Scan for the cell matching the given text and deliver its [x, y] coordinate at center. 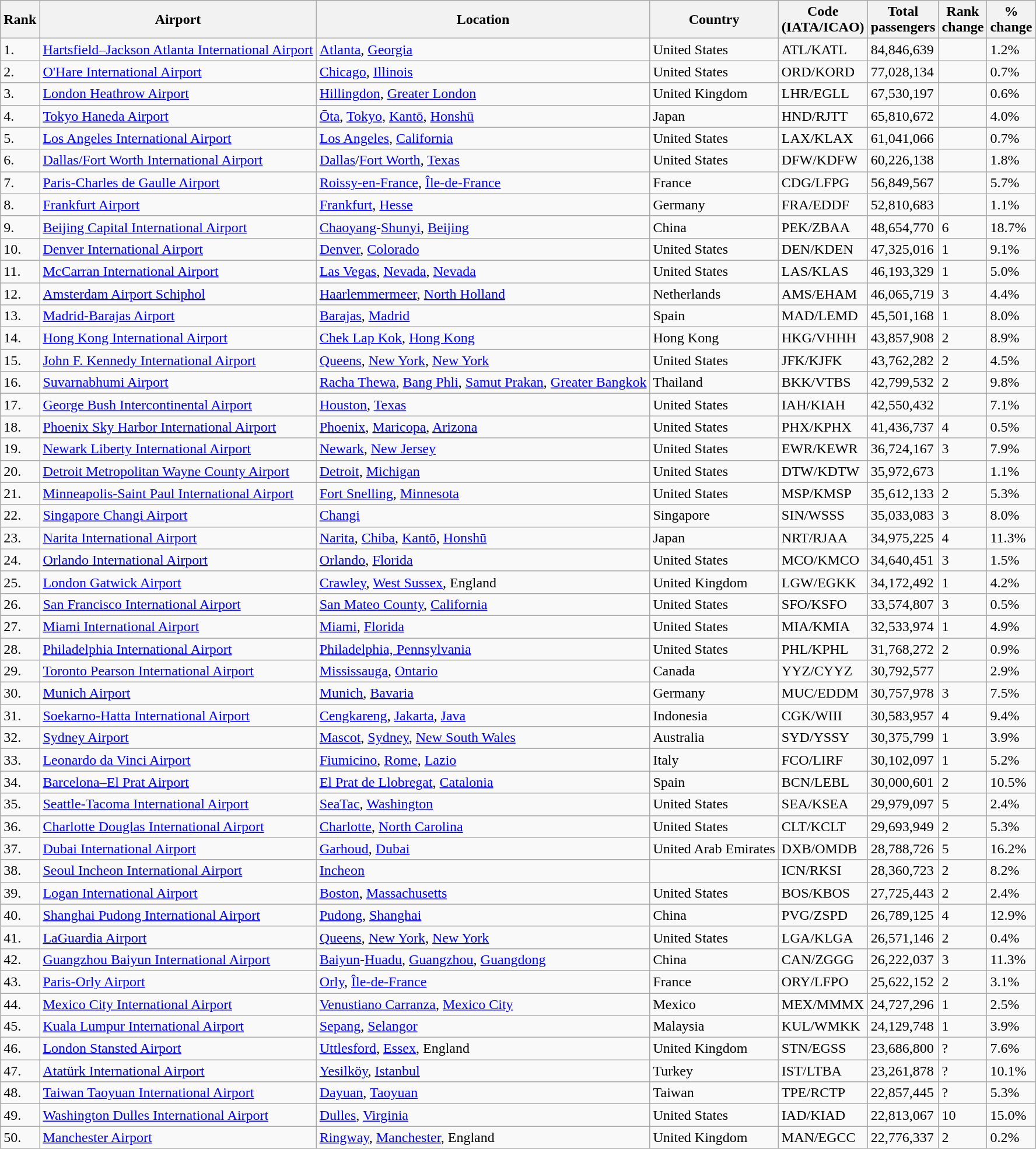
8.2% [1012, 871]
84,846,639 [903, 50]
26,222,037 [903, 959]
5.0% [1012, 271]
Mexico [714, 1004]
Miami, Florida [483, 626]
Beijing Capital International Airport [178, 227]
Los Angeles, California [483, 138]
4.4% [1012, 293]
Los Angeles International Airport [178, 138]
Pudong, Shanghai [483, 915]
41,436,737 [903, 427]
Munich Airport [178, 693]
0.4% [1012, 937]
Mississauga, Ontario [483, 671]
9.8% [1012, 383]
Newark Liberty International Airport [178, 449]
15.0% [1012, 1115]
Minneapolis-Saint Paul International Airport [178, 493]
67,530,197 [903, 94]
38. [20, 871]
San Francisco International Airport [178, 604]
23,686,800 [903, 1049]
0.2% [1012, 1137]
3. [20, 94]
Denver International Airport [178, 249]
STN/EGSS [822, 1049]
8.9% [1012, 338]
BCN/LEBL [822, 782]
1.5% [1012, 560]
YYZ/CYYZ [822, 671]
Paris-Orly Airport [178, 982]
Dulles, Virginia [483, 1115]
Manchester Airport [178, 1137]
Phoenix Sky Harbor International Airport [178, 427]
29,979,097 [903, 804]
Narita, Chiba, Kantō, Honshū [483, 538]
Haarlemmermeer, North Holland [483, 293]
7. [20, 183]
Boston, Massachusetts [483, 893]
14. [20, 338]
37. [20, 849]
Phoenix, Maricopa, Arizona [483, 427]
HND/RJTT [822, 116]
Location [483, 20]
12.9% [1012, 915]
60,226,138 [903, 160]
Malaysia [714, 1027]
6. [20, 160]
30,375,799 [903, 738]
10. [20, 249]
26,789,125 [903, 915]
Thailand [714, 383]
Soekarno-Hatta International Airport [178, 716]
Mexico City International Airport [178, 1004]
26. [20, 604]
7.1% [1012, 405]
Frankfurt Airport [178, 205]
56,849,567 [903, 183]
25. [20, 582]
London Stansted Airport [178, 1049]
Atlanta, Georgia [483, 50]
Guangzhou Baiyun International Airport [178, 959]
2. [20, 72]
SEA/KSEA [822, 804]
32. [20, 738]
Shanghai Pudong International Airport [178, 915]
16. [20, 383]
Washington Dulles International Airport [178, 1115]
23. [20, 538]
29,693,949 [903, 826]
Amsterdam Airport Schiphol [178, 293]
Chaoyang-Shunyi, Beijing [483, 227]
5.7% [1012, 183]
46. [20, 1049]
33,574,807 [903, 604]
4.9% [1012, 626]
36. [20, 826]
Miami International Airport [178, 626]
Chicago, Illinois [483, 72]
30,757,978 [903, 693]
2.9% [1012, 671]
Totalpassengers [903, 20]
Sepang, Selangor [483, 1027]
46,065,719 [903, 293]
Barcelona–El Prat Airport [178, 782]
36,724,167 [903, 449]
LGA/KLGA [822, 937]
SeaTac, Washington [483, 804]
41. [20, 937]
7.6% [1012, 1049]
LHR/EGLL [822, 94]
CDG/LFPG [822, 183]
9.4% [1012, 716]
Dubai International Airport [178, 849]
4.0% [1012, 116]
30,000,601 [903, 782]
35,033,083 [903, 516]
25,622,152 [903, 982]
Orly, Île-de-France [483, 982]
45. [20, 1027]
16.2% [1012, 849]
MUC/EDDM [822, 693]
Detroit, Michigan [483, 471]
34,172,492 [903, 582]
7.9% [1012, 449]
Canada [714, 671]
Cengkareng, Jakarta, Java [483, 716]
5. [20, 138]
MAD/LEMD [822, 316]
Leonardo da Vinci Airport [178, 760]
39. [20, 893]
Seattle-Tacoma International Airport [178, 804]
Venustiano Carranza, Mexico City [483, 1004]
24,129,748 [903, 1027]
McCarran International Airport [178, 271]
LaGuardia Airport [178, 937]
22,857,445 [903, 1093]
0.6% [1012, 94]
Newark, New Jersey [483, 449]
43. [20, 982]
22,813,067 [903, 1115]
Suvarnabhumi Airport [178, 383]
Seoul Incheon International Airport [178, 871]
BKK/VTBS [822, 383]
AMS/EHAM [822, 293]
28,788,726 [903, 849]
SYD/YSSY [822, 738]
Turkey [714, 1071]
London Gatwick Airport [178, 582]
Charlotte Douglas International Airport [178, 826]
Orlando, Florida [483, 560]
43,762,282 [903, 360]
43,857,908 [903, 338]
Houston, Texas [483, 405]
Philadelphia International Airport [178, 649]
5.2% [1012, 760]
Charlotte, North Carolina [483, 826]
Singapore [714, 516]
28. [20, 649]
MAN/EGCC [822, 1137]
Hillingdon, Greater London [483, 94]
Code(IATA/ICAO) [822, 20]
MCO/KMCO [822, 560]
PHL/KPHL [822, 649]
DXB/OMDB [822, 849]
Rank [20, 20]
Netherlands [714, 293]
DEN/KDEN [822, 249]
Airport [178, 20]
44. [20, 1004]
DTW/KDTW [822, 471]
Fort Snelling, Minnesota [483, 493]
Taiwan Taoyuan International Airport [178, 1093]
Philadelphia, Pennsylvania [483, 649]
22,776,337 [903, 1137]
Paris-Charles de Gaulle Airport [178, 183]
46,193,329 [903, 271]
LAS/KLAS [822, 271]
52,810,683 [903, 205]
50. [20, 1137]
34,975,225 [903, 538]
Orlando International Airport [178, 560]
11. [20, 271]
SIN/WSSS [822, 516]
EWR/KEWR [822, 449]
NRT/RJAA [822, 538]
10 [963, 1115]
3.1% [1012, 982]
20. [20, 471]
Denver, Colorado [483, 249]
42,550,432 [903, 405]
4.2% [1012, 582]
Garhoud, Dubai [483, 849]
42,799,532 [903, 383]
Australia [714, 738]
13. [20, 316]
Detroit Metropolitan Wayne County Airport [178, 471]
Uttlesford, Essex, England [483, 1049]
LGW/EGKK [822, 582]
London Heathrow Airport [178, 94]
2.5% [1012, 1004]
26,571,146 [903, 937]
35,612,133 [903, 493]
30,792,577 [903, 671]
0.9% [1012, 649]
Sydney Airport [178, 738]
MSP/KMSP [822, 493]
32,533,974 [903, 626]
Dallas/Fort Worth International Airport [178, 160]
28,360,723 [903, 871]
Barajas, Madrid [483, 316]
4. [20, 116]
Taiwan [714, 1093]
35,972,673 [903, 471]
San Mateo County, California [483, 604]
Ōta, Tokyo, Kantō, Honshū [483, 116]
29. [20, 671]
George Bush Intercontinental Airport [178, 405]
Italy [714, 760]
MEX/MMMX [822, 1004]
6 [963, 227]
IST/LTBA [822, 1071]
IAD/KIAD [822, 1115]
22. [20, 516]
48,654,770 [903, 227]
BOS/KBOS [822, 893]
61,041,066 [903, 138]
77,028,134 [903, 72]
Kuala Lumpur International Airport [178, 1027]
8. [20, 205]
%change [1012, 20]
10.5% [1012, 782]
1. [20, 50]
ATL/KATL [822, 50]
FRA/EDDF [822, 205]
Country [714, 20]
IAH/KIAH [822, 405]
21. [20, 493]
Narita International Airport [178, 538]
24,727,296 [903, 1004]
12. [20, 293]
Frankfurt, Hesse [483, 205]
47. [20, 1071]
DFW/KDFW [822, 160]
40. [20, 915]
El Prat de Llobregat, Catalonia [483, 782]
Dallas/Fort Worth, Texas [483, 160]
48. [20, 1093]
ORY/LFPO [822, 982]
Dayuan, Taoyuan [483, 1093]
9. [20, 227]
Incheon [483, 871]
42. [20, 959]
MIA/KMIA [822, 626]
Hartsfield–Jackson Atlanta International Airport [178, 50]
65,810,672 [903, 116]
Atatürk International Airport [178, 1071]
Madrid-Barajas Airport [178, 316]
1.8% [1012, 160]
18. [20, 427]
Logan International Airport [178, 893]
27. [20, 626]
1.2% [1012, 50]
33. [20, 760]
Indonesia [714, 716]
Singapore Changi Airport [178, 516]
17. [20, 405]
Crawley, West Sussex, England [483, 582]
Racha Thewa, Bang Phli, Samut Prakan, Greater Bangkok [483, 383]
Ringway, Manchester, England [483, 1137]
Toronto Pearson International Airport [178, 671]
CAN/ZGGG [822, 959]
HKG/VHHH [822, 338]
4.5% [1012, 360]
31. [20, 716]
KUL/WMKK [822, 1027]
15. [20, 360]
Changi [483, 516]
23,261,878 [903, 1071]
CGK/WIII [822, 716]
Hong Kong International Airport [178, 338]
LAX/KLAX [822, 138]
Yesilköy, Istanbul [483, 1071]
45,501,168 [903, 316]
9.1% [1012, 249]
SFO/KSFO [822, 604]
John F. Kennedy International Airport [178, 360]
Tokyo Haneda Airport [178, 116]
Rankchange [963, 20]
JFK/KJFK [822, 360]
PEK/ZBAA [822, 227]
47,325,016 [903, 249]
ICN/RKSI [822, 871]
34. [20, 782]
Mascot, Sydney, New South Wales [483, 738]
O'Hare International Airport [178, 72]
30. [20, 693]
27,725,443 [903, 893]
Fiumicino, Rome, Lazio [483, 760]
CLT/KCLT [822, 826]
19. [20, 449]
PVG/ZSPD [822, 915]
7.5% [1012, 693]
49. [20, 1115]
Las Vegas, Nevada, Nevada [483, 271]
Munich, Bavaria [483, 693]
Baiyun-Huadu, Guangzhou, Guangdong [483, 959]
United Arab Emirates [714, 849]
Chek Lap Kok, Hong Kong [483, 338]
FCO/LIRF [822, 760]
Hong Kong [714, 338]
30,583,957 [903, 716]
24. [20, 560]
10.1% [1012, 1071]
18.7% [1012, 227]
TPE/RCTP [822, 1093]
31,768,272 [903, 649]
ORD/KORD [822, 72]
PHX/KPHX [822, 427]
Roissy-en-France, Île-de-France [483, 183]
30,102,097 [903, 760]
34,640,451 [903, 560]
35. [20, 804]
